For the text-containing cell, return its midpoint in [X, Y] coordinate format. 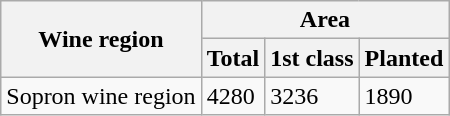
3236 [312, 96]
Total [233, 58]
4280 [233, 96]
1st class [312, 58]
Area [325, 20]
1890 [404, 96]
Sopron wine region [101, 96]
Wine region [101, 39]
Planted [404, 58]
